Capture the cell that displays the provided text and extract its [x, y] central coordinate. 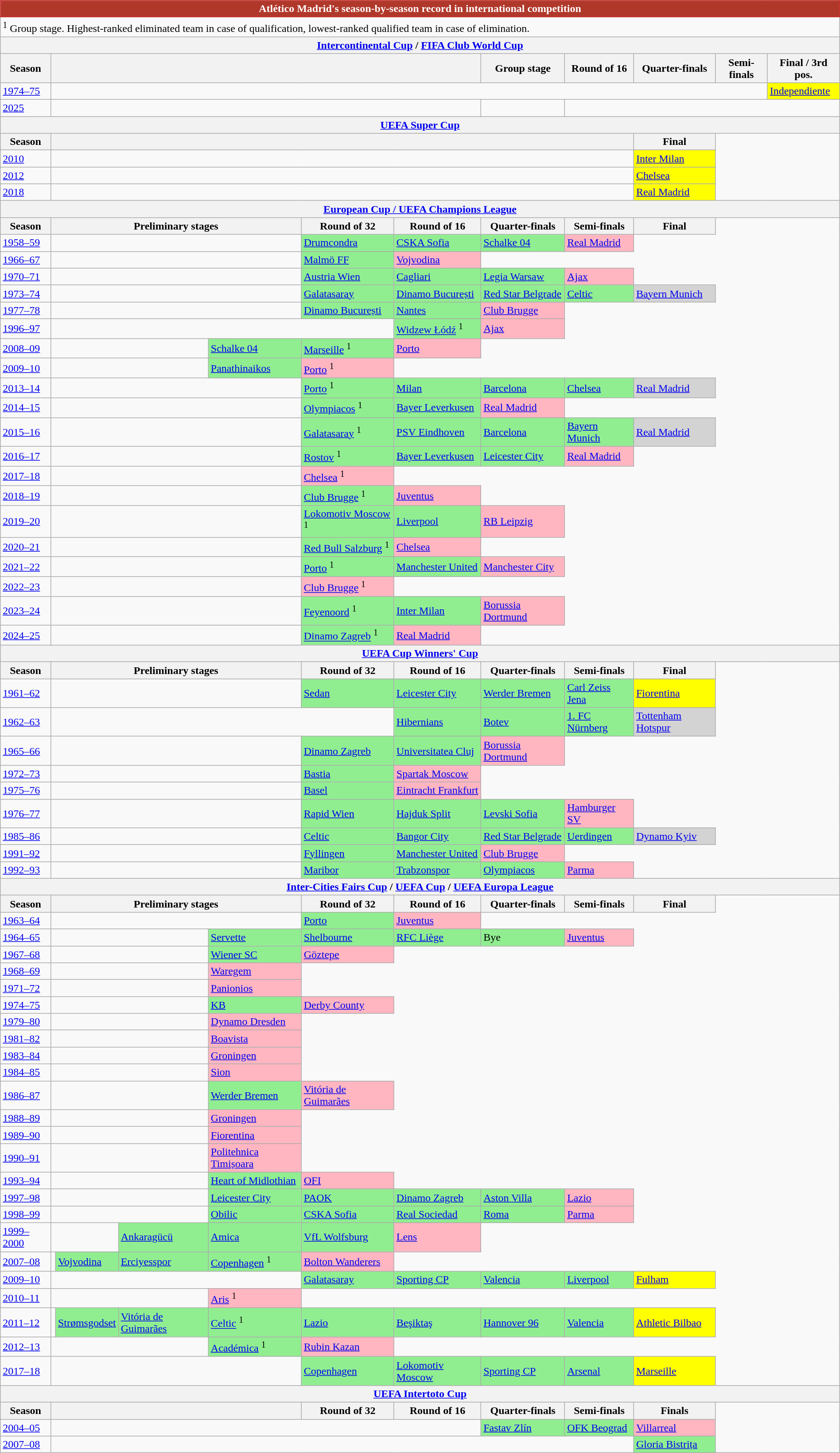
Marseille 1 [347, 348]
Trabzonspor [437, 870]
Legia Warsaw [523, 277]
Uerdingen [599, 836]
1993–94 [26, 1180]
Dynamo Dresden [255, 1022]
1998–99 [26, 1215]
Derby County [347, 1005]
1989–90 [26, 1135]
Roma [523, 1215]
1990–91 [26, 1157]
European Cup / UEFA Champions League [420, 209]
Eintracht Frankfurt [437, 791]
1975–76 [26, 791]
Celtic 1 [255, 1322]
Gloria Bistrița [674, 1445]
Sion [255, 1072]
Rapid Wien [347, 814]
OFK Beograd [599, 1428]
Levski Sofia [523, 814]
Inter-Cities Fairs Cup / UEFA Cup / UEFA Europa League [420, 887]
Lokomotiv Moscow [437, 1371]
1968–69 [26, 971]
2021–22 [26, 567]
Carl Zeiss Jena [599, 693]
Red Bull Salzburg 1 [347, 547]
Hannover 96 [523, 1322]
Rostov 1 [347, 456]
Strømsgodset [87, 1322]
Drumcondra [347, 243]
2018 [26, 192]
2010 [26, 159]
Olympiacos [523, 870]
Erciyesspor [163, 1262]
Politehnica Timișoara [255, 1157]
2022–23 [26, 587]
2023–24 [26, 611]
UEFA Super Cup [420, 125]
Hajduk Split [437, 814]
Basel [347, 791]
2011–12 [26, 1322]
1991–92 [26, 853]
1 Group stage. Highest-ranked eliminated team in case of qualification, lowest-ranked qualified team in case of elimination. [420, 27]
1973–74 [26, 293]
2016–17 [26, 456]
Obilic [255, 1215]
Fyllingen [347, 853]
Maribor [347, 870]
1958–59 [26, 243]
Hibernians [437, 722]
Galatasaray 1 [347, 432]
1985–86 [26, 836]
Austria Wien [347, 277]
Amica [255, 1237]
2014–15 [26, 408]
1976–77 [26, 814]
2025 [26, 108]
1983–84 [26, 1056]
Intercontinental Cup / FIFA Club World Cup [420, 45]
1988–89 [26, 1118]
1984–85 [26, 1072]
2018–19 [26, 495]
Group stage [523, 68]
PSV Eindhoven [437, 432]
2020–21 [26, 547]
RB Leipzig [523, 522]
1963–64 [26, 921]
Feyenoord 1 [347, 611]
Panionios [255, 988]
2012–13 [26, 1347]
Cagliari [437, 277]
Shelbourne [347, 938]
Servette [255, 938]
Sedan [347, 693]
Athletic Bilbao [674, 1322]
1967–68 [26, 954]
Boavista [255, 1039]
Dinamo Zagreb 1 [347, 635]
Arsenal [599, 1371]
Bolton Wanderers [347, 1262]
2013–14 [26, 388]
2015–16 [26, 432]
Wiener SC [255, 954]
Aris 1 [255, 1298]
1961–62 [26, 693]
Copenhagen 1 [255, 1262]
Independiente [804, 91]
1964–65 [26, 938]
Göztepe [347, 954]
RFC Liège [437, 938]
VfL Wolfsburg [347, 1237]
Aston Villa [523, 1197]
Académica 1 [255, 1347]
1997–98 [26, 1197]
1986–87 [26, 1095]
Finals [674, 1411]
Milan [437, 388]
UEFA Cup Winners' Cup [420, 654]
Bye [523, 938]
Copenhagen [347, 1371]
Spartak Moscow [437, 774]
Lens [437, 1237]
1. FC Nürnberg [599, 722]
1977–78 [26, 310]
1965–66 [26, 751]
Fastav Zlín [523, 1428]
1966–67 [26, 260]
2008–09 [26, 348]
OFI [347, 1180]
Ankaragücü [163, 1237]
1970–71 [26, 277]
1996–97 [26, 329]
KB [255, 1005]
Panathinaikos [255, 368]
1981–82 [26, 1039]
1962–63 [26, 722]
1971–72 [26, 988]
Olympiacos 1 [347, 408]
Bastia [347, 774]
Widzew Łódź 1 [437, 329]
Malmö FF [347, 260]
Dynamo Kyiv [674, 836]
2024–25 [26, 635]
1992–93 [26, 870]
Chelsea 1 [347, 476]
Beşiktaş [437, 1322]
Lokomotiv Moscow 1 [347, 522]
Heart of Midlothian [255, 1180]
2004–05 [26, 1428]
UEFA Intertoto Cup [420, 1394]
Botev [523, 722]
Atlético Madrid's season-by-season record in international competition [420, 9]
Villarreal [674, 1428]
Tottenham Hotspur [674, 722]
2010–11 [26, 1298]
2019–20 [26, 522]
Hamburger SV [599, 814]
Nantes [437, 310]
Fulham [674, 1280]
Real Sociedad [437, 1215]
PAOK [347, 1197]
Waregem [255, 971]
Bangor City [437, 836]
1979–80 [26, 1022]
Final / 3rd pos. [804, 68]
Marseille [674, 1371]
2012 [26, 175]
Rubin Kazan [347, 1347]
1972–73 [26, 774]
Manchester City [523, 567]
Universitatea Cluj [437, 751]
1999–2000 [26, 1237]
